Locate the cell with the specified text and output its (X, Y) center coordinate. 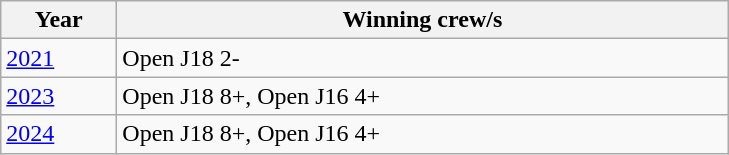
2024 (59, 134)
2023 (59, 96)
Year (59, 20)
2021 (59, 58)
Winning crew/s (422, 20)
Open J18 2- (422, 58)
